Detect which cell encompasses the target text, then output its (x, y) center coordinate. 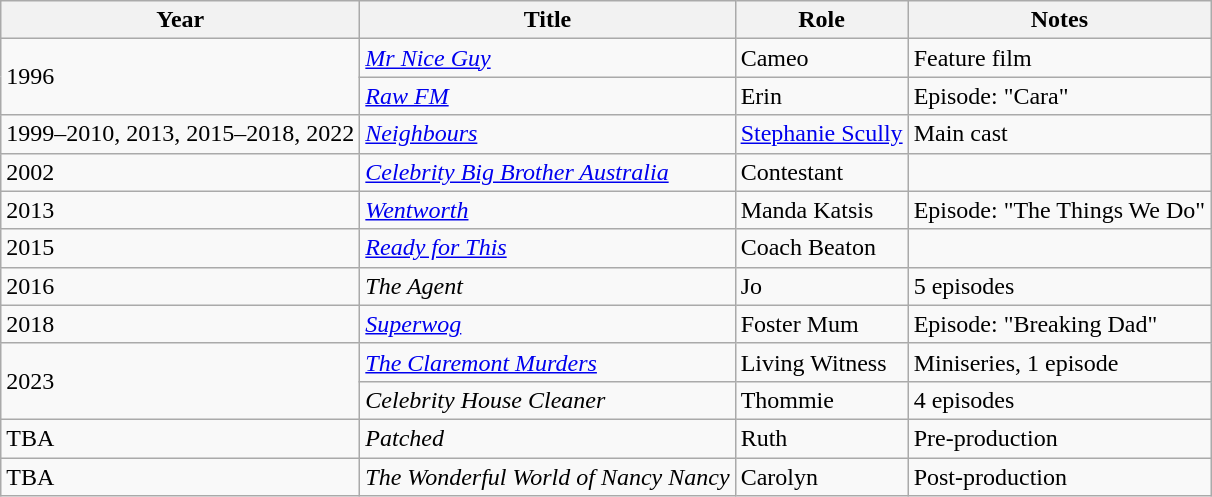
Main cast (1059, 134)
The Agent (548, 286)
Jo (822, 286)
Year (180, 20)
Notes (1059, 20)
2023 (180, 381)
1996 (180, 77)
Manda Katsis (822, 210)
Patched (548, 438)
Cameo (822, 58)
Contestant (822, 172)
Feature film (1059, 58)
Episode: "Cara" (1059, 96)
2016 (180, 286)
Raw FM (548, 96)
Living Witness (822, 362)
Ready for This (548, 248)
2018 (180, 324)
Celebrity House Cleaner (548, 400)
Episode: "The Things We Do" (1059, 210)
Role (822, 20)
1999–2010, 2013, 2015–2018, 2022 (180, 134)
Pre-production (1059, 438)
Carolyn (822, 477)
2013 (180, 210)
4 episodes (1059, 400)
5 episodes (1059, 286)
The Claremont Murders (548, 362)
Post-production (1059, 477)
Erin (822, 96)
Celebrity Big Brother Australia (548, 172)
Miniseries, 1 episode (1059, 362)
2015 (180, 248)
2002 (180, 172)
The Wonderful World of Nancy Nancy (548, 477)
Episode: "Breaking Dad" (1059, 324)
Foster Mum (822, 324)
Thommie (822, 400)
Mr Nice Guy (548, 58)
Wentworth (548, 210)
Neighbours (548, 134)
Superwog (548, 324)
Stephanie Scully (822, 134)
Coach Beaton (822, 248)
Ruth (822, 438)
Title (548, 20)
